Output the [x, y] coordinate of the center of the cell containing the given text.  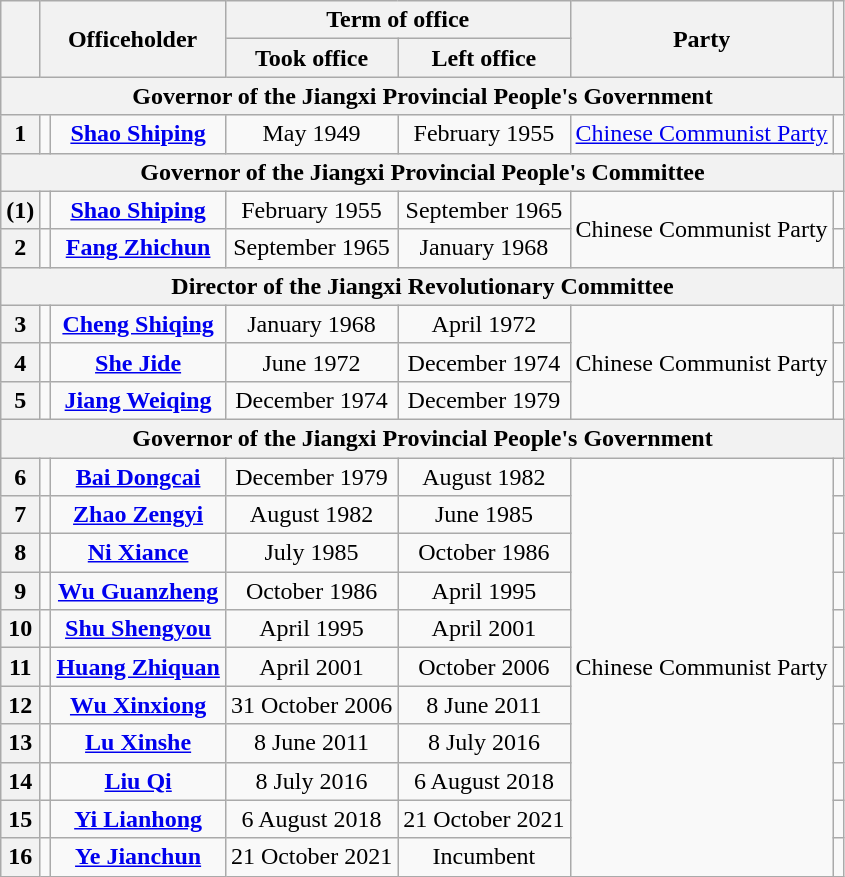
Governor of the Jiangxi Provincial People's Committee [423, 172]
Bai Dongcai [138, 477]
June 1985 [484, 515]
2 [20, 248]
Huang Zhiquan [138, 667]
Jiang Weiqing [138, 400]
14 [20, 781]
Left office [484, 58]
15 [20, 819]
May 1949 [311, 134]
She Jide [138, 362]
Director of the Jiangxi Revolutionary Committee [423, 286]
Liu Qi [138, 781]
7 [20, 515]
October 2006 [484, 667]
Ye Jianchun [138, 857]
10 [20, 629]
June 1972 [311, 362]
Term of office [398, 20]
Officeholder [133, 39]
Zhao Zengyi [138, 515]
Wu Guanzheng [138, 591]
12 [20, 705]
Cheng Shiqing [138, 324]
Lu Xinshe [138, 743]
Wu Xinxiong [138, 705]
9 [20, 591]
Took office [311, 58]
11 [20, 667]
Shu Shengyou [138, 629]
Party [702, 39]
(1) [20, 210]
16 [20, 857]
6 [20, 477]
8 [20, 553]
Incumbent [484, 857]
3 [20, 324]
April 1972 [484, 324]
31 October 2006 [311, 705]
Yi Lianhong [138, 819]
July 1985 [311, 553]
5 [20, 400]
Ni Xiance [138, 553]
13 [20, 743]
1 [20, 134]
4 [20, 362]
Fang Zhichun [138, 248]
